Capture the cell that displays the provided text and extract its (X, Y) central coordinate. 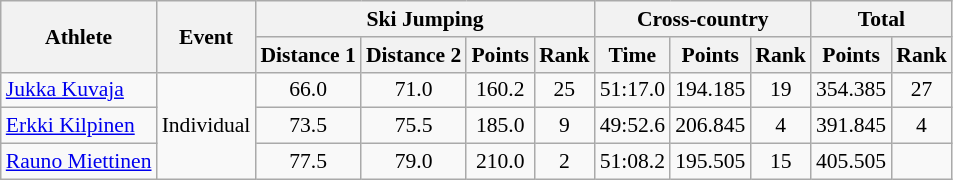
Ski Jumping (424, 19)
27 (922, 90)
405.505 (851, 162)
Individual (206, 126)
Rauno Miettinen (79, 162)
Distance 2 (414, 55)
210.0 (500, 162)
185.0 (500, 126)
75.5 (414, 126)
Cross-country (703, 19)
9 (564, 126)
354.385 (851, 90)
51:08.2 (632, 162)
Time (632, 55)
66.0 (308, 90)
206.845 (710, 126)
Distance 1 (308, 55)
160.2 (500, 90)
194.185 (710, 90)
71.0 (414, 90)
Event (206, 36)
79.0 (414, 162)
15 (780, 162)
77.5 (308, 162)
51:17.0 (632, 90)
Total (882, 19)
2 (564, 162)
391.845 (851, 126)
49:52.6 (632, 126)
Erkki Kilpinen (79, 126)
19 (780, 90)
25 (564, 90)
195.505 (710, 162)
73.5 (308, 126)
Jukka Kuvaja (79, 90)
Athlete (79, 36)
